Return the (X, Y) coordinate for the center point of the cell that contains the specified text.  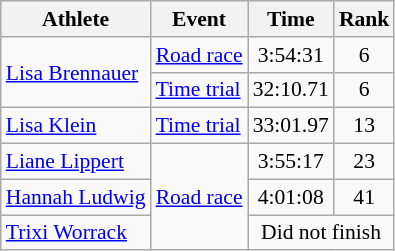
32:10.71 (291, 90)
3:54:31 (291, 55)
33:01.97 (291, 126)
Trixi Worrack (76, 233)
13 (364, 126)
3:55:17 (291, 162)
Did not finish (322, 233)
Event (200, 19)
Athlete (76, 19)
4:01:08 (291, 197)
Lisa Brennauer (76, 72)
Liane Lippert (76, 162)
Rank (364, 19)
Lisa Klein (76, 126)
Hannah Ludwig (76, 197)
Time (291, 19)
23 (364, 162)
41 (364, 197)
